Find where the given text appears and provide that cell's center as (X, Y) coordinate. 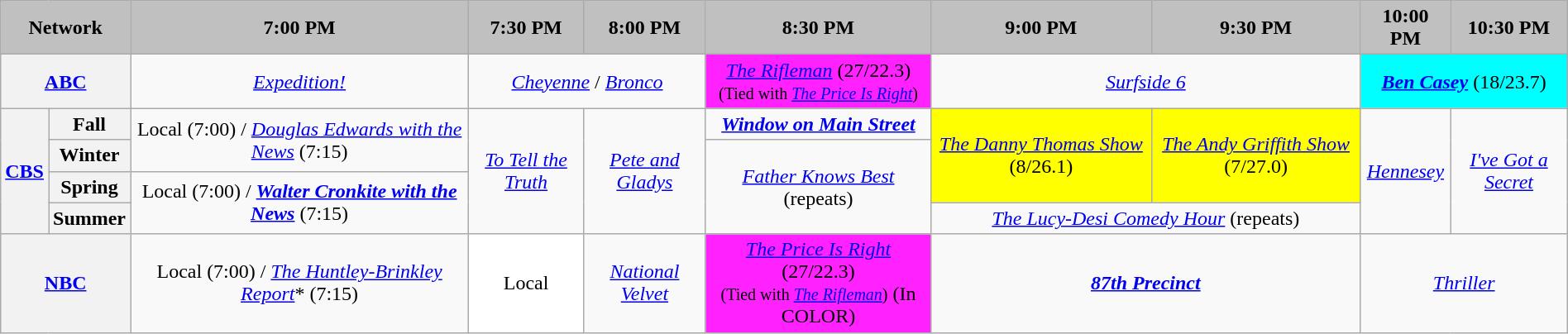
Local (526, 283)
9:30 PM (1255, 28)
Spring (89, 187)
The Price Is Right (27/22.3)(Tied with The Rifleman) (In COLOR) (818, 283)
Winter (89, 155)
Fall (89, 124)
10:30 PM (1509, 28)
8:00 PM (644, 28)
National Velvet (644, 283)
Local (7:00) / Douglas Edwards with the News (7:15) (299, 140)
Summer (89, 218)
Cheyenne / Bronco (587, 81)
Surfside 6 (1146, 81)
Thriller (1464, 283)
Network (66, 28)
ABC (66, 81)
8:30 PM (818, 28)
Expedition! (299, 81)
To Tell the Truth (526, 171)
10:00 PM (1406, 28)
7:30 PM (526, 28)
NBC (66, 283)
The Rifleman (27/22.3)(Tied with The Price Is Right) (818, 81)
Local (7:00) / Walter Cronkite with the News (7:15) (299, 203)
The Danny Thomas Show (8/26.1) (1042, 155)
Hennesey (1406, 171)
7:00 PM (299, 28)
87th Precinct (1146, 283)
CBS (25, 171)
Pete and Gladys (644, 171)
Father Knows Best (repeats) (818, 187)
Ben Casey (18/23.7) (1464, 81)
I've Got a Secret (1509, 171)
9:00 PM (1042, 28)
The Lucy-Desi Comedy Hour (repeats) (1146, 218)
Local (7:00) / The Huntley-Brinkley Report* (7:15) (299, 283)
The Andy Griffith Show (7/27.0) (1255, 155)
Window on Main Street (818, 124)
